Pinpoint the cell where the given text exists, returning its [x, y] midpoint coordinate. 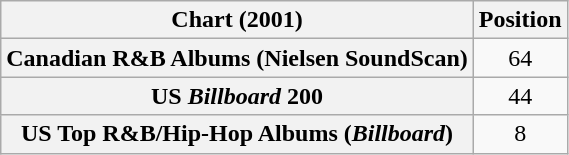
Chart (2001) [238, 20]
US Top R&B/Hip-Hop Albums (Billboard) [238, 134]
US Billboard 200 [238, 96]
64 [520, 58]
Canadian R&B Albums (Nielsen SoundScan) [238, 58]
Position [520, 20]
8 [520, 134]
44 [520, 96]
